Detect which cell encompasses the target text, then output its [X, Y] center coordinate. 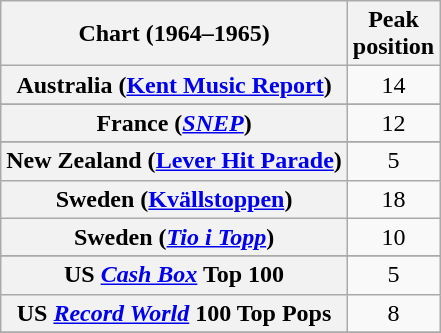
8 [393, 313]
US Cash Box Top 100 [174, 275]
France (SNEP) [174, 123]
18 [393, 199]
New Zealand (Lever Hit Parade) [174, 161]
Chart (1964–1965) [174, 34]
12 [393, 123]
Sweden (Tio i Topp) [174, 237]
10 [393, 237]
Australia (Kent Music Report) [174, 85]
14 [393, 85]
Peakposition [393, 34]
Sweden (Kvällstoppen) [174, 199]
US Record World 100 Top Pops [174, 313]
